Provide the (x, y) coordinate of the cell's center where the given text is located.  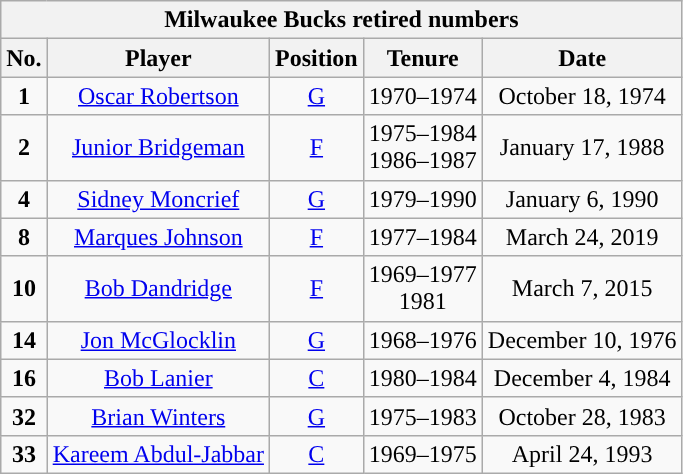
Milwaukee Bucks retired numbers (342, 20)
1975–1983 (422, 416)
Marques Johnson (158, 237)
8 (24, 237)
October 18, 1974 (582, 96)
Oscar Robertson (158, 96)
1 (24, 96)
October 28, 1983 (582, 416)
4 (24, 199)
December 10, 1976 (582, 340)
April 24, 1993 (582, 454)
Brian Winters (158, 416)
Date (582, 58)
December 4, 1984 (582, 378)
Jon McGlocklin (158, 340)
Junior Bridgeman (158, 148)
March 24, 2019 (582, 237)
1970–1974 (422, 96)
March 7, 2015 (582, 288)
1975–19841986–1987 (422, 148)
16 (24, 378)
1980–1984 (422, 378)
January 17, 1988 (582, 148)
1977–1984 (422, 237)
Player (158, 58)
1968–1976 (422, 340)
10 (24, 288)
Tenure (422, 58)
Sidney Moncrief (158, 199)
1969–19771981 (422, 288)
Kareem Abdul-Jabbar (158, 454)
32 (24, 416)
No. (24, 58)
Bob Dandridge (158, 288)
14 (24, 340)
33 (24, 454)
Position (316, 58)
1979–1990 (422, 199)
January 6, 1990 (582, 199)
2 (24, 148)
1969–1975 (422, 454)
Bob Lanier (158, 378)
